For the text-containing cell, return its midpoint in [X, Y] coordinate format. 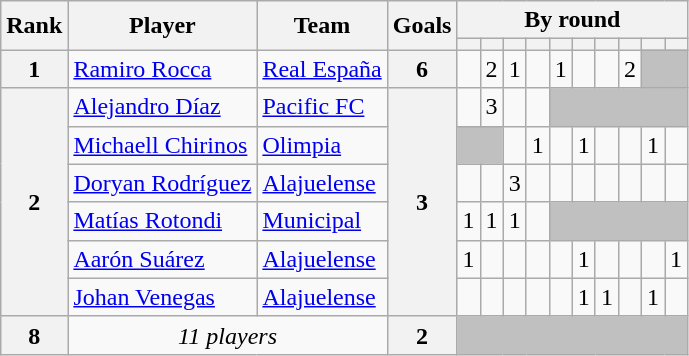
Goals [422, 26]
Pacific FC [322, 107]
Alejandro Díaz [162, 107]
Rank [34, 26]
11 players [228, 335]
Michaell Chirinos [162, 145]
6 [422, 69]
Player [162, 26]
Matías Rotondi [162, 221]
Olimpia [322, 145]
8 [34, 335]
Real España [322, 69]
Doryan Rodríguez [162, 183]
Aarón Suárez [162, 259]
Municipal [322, 221]
Team [322, 26]
Ramiro Rocca [162, 69]
By round [572, 20]
Johan Venegas [162, 297]
